Search for the cell housing the specified text and yield its (X, Y) center coordinate. 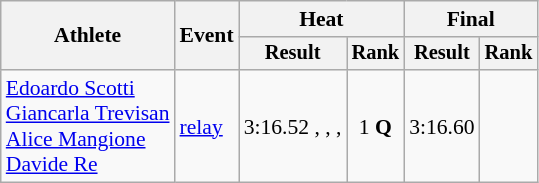
3:16.60 (442, 126)
Athlete (88, 36)
Edoardo ScottiGiancarla TrevisanAlice MangioneDavide Re (88, 126)
relay (207, 126)
Event (207, 36)
Heat (322, 19)
1 Q (376, 126)
3:16.52 , , , (293, 126)
Final (470, 19)
